Locate the cell with the specified text and output its [x, y] center coordinate. 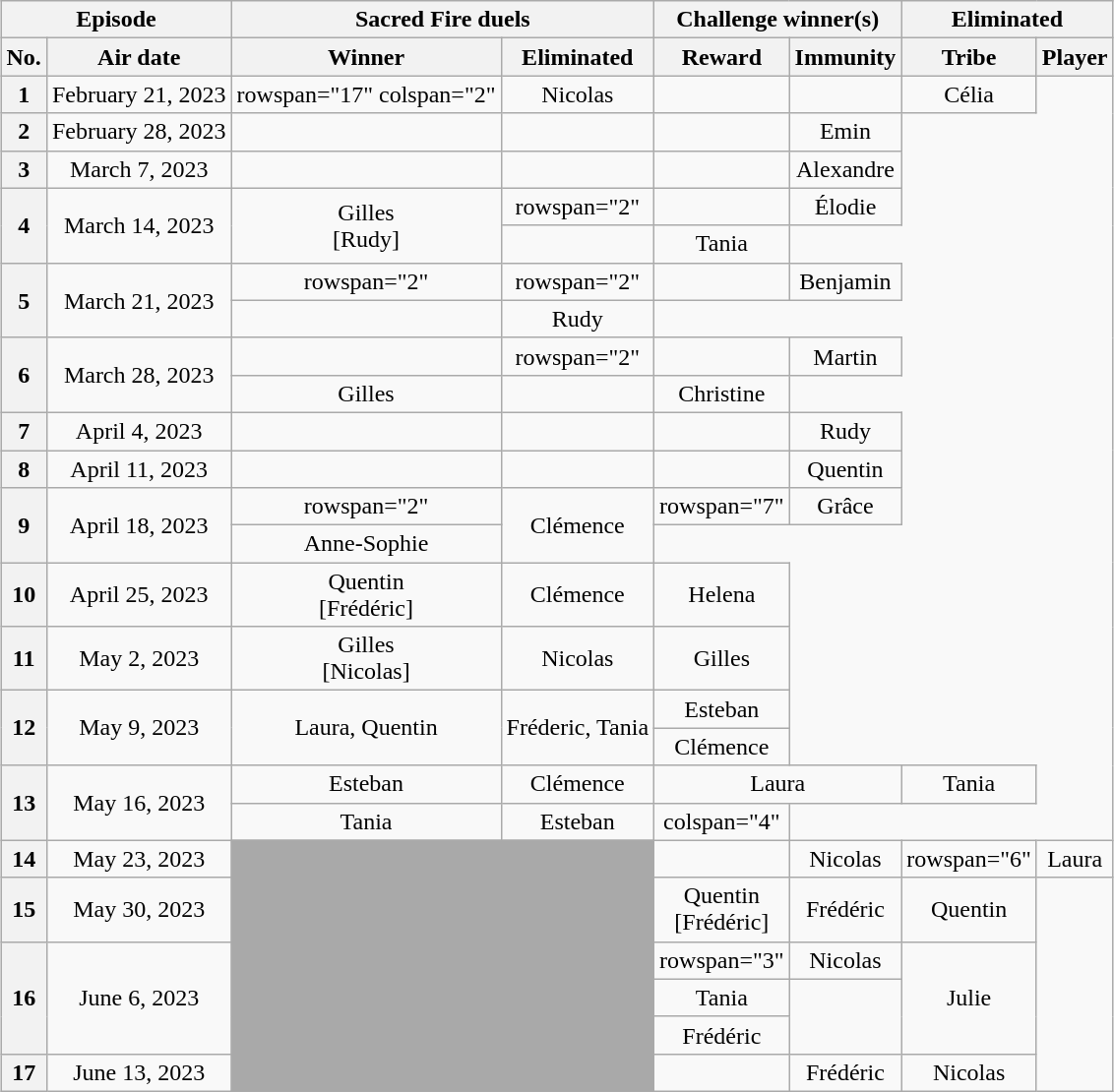
Helena [722, 594]
Episode [116, 20]
10 [24, 594]
rowspan="7" [722, 507]
Emin [845, 132]
Air date [139, 57]
Célia [969, 94]
9 [24, 525]
May 16, 2023 [139, 803]
No. [24, 57]
15 [24, 909]
11 [24, 659]
Tribe [969, 57]
February 28, 2023 [139, 132]
Alexandre [845, 169]
1 [24, 94]
rowspan="6" [969, 859]
March 7, 2023 [139, 169]
February 21, 2023 [139, 94]
April 11, 2023 [139, 469]
Winner [366, 57]
Gilles[Nicolas] [366, 659]
June 13, 2023 [139, 1072]
8 [24, 469]
Sacred Fire duels [443, 20]
Grâce [845, 507]
3 [24, 169]
13 [24, 803]
March 28, 2023 [139, 375]
June 6, 2023 [139, 998]
April 25, 2023 [139, 594]
12 [24, 728]
Julie [969, 998]
May 9, 2023 [139, 728]
Élodie [845, 207]
rowspan="17" colspan="2" [366, 94]
May 23, 2023 [139, 859]
Player [1075, 57]
Martin [845, 356]
14 [24, 859]
rowspan="3" [722, 960]
2 [24, 132]
Laura, Quentin [366, 728]
16 [24, 998]
Anne-Sophie [366, 544]
Benjamin [845, 281]
Reward [722, 57]
May 30, 2023 [139, 909]
April 18, 2023 [139, 525]
4 [24, 225]
March 21, 2023 [139, 300]
Immunity [845, 57]
April 4, 2023 [139, 431]
Christine [722, 394]
Challenge winner(s) [777, 20]
May 2, 2023 [139, 659]
17 [24, 1072]
7 [24, 431]
colspan="4" [722, 821]
March 14, 2023 [139, 225]
5 [24, 300]
Gilles[Rudy] [366, 225]
6 [24, 375]
Fréderic, Tania [578, 728]
